Provide the (x, y) coordinate of the cell's center where the given text is located.  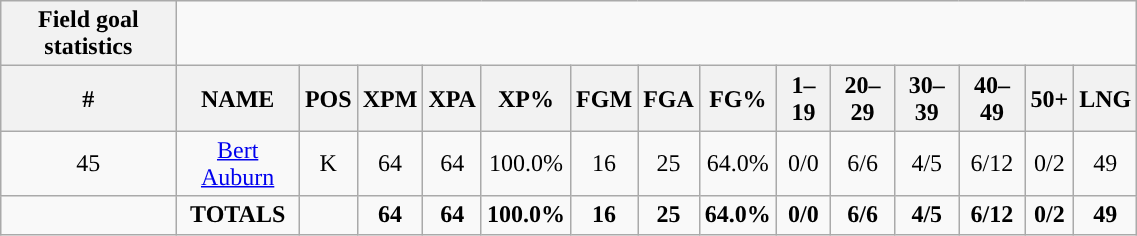
TOTALS (238, 215)
Field goal statistics (88, 34)
40–49 (992, 98)
FG% (738, 98)
NAME (238, 98)
Bert Auburn (238, 164)
K (328, 164)
XPA (452, 98)
FGM (604, 98)
20–29 (862, 98)
POS (328, 98)
FGA (669, 98)
50+ (1050, 98)
45 (88, 164)
LNG (1106, 98)
# (88, 98)
XPM (390, 98)
1–19 (803, 98)
30–39 (927, 98)
XP% (526, 98)
